Locate the cell with the specified text and output its [x, y] center coordinate. 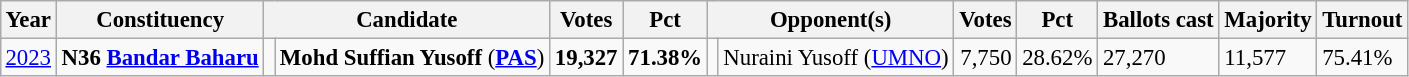
Majority [1268, 20]
71.38% [666, 57]
N36 Bandar Baharu [160, 57]
19,327 [586, 57]
27,270 [1158, 57]
75.41% [1362, 57]
Year [28, 20]
Candidate [407, 20]
Turnout [1362, 20]
Opponent(s) [830, 20]
Mohd Suffian Yusoff (PAS) [412, 57]
28.62% [1058, 57]
2023 [28, 57]
7,750 [986, 57]
Nuraini Yusoff (UMNO) [836, 57]
11,577 [1268, 57]
Ballots cast [1158, 20]
Constituency [160, 20]
